For the text-containing cell, return its midpoint in [x, y] coordinate format. 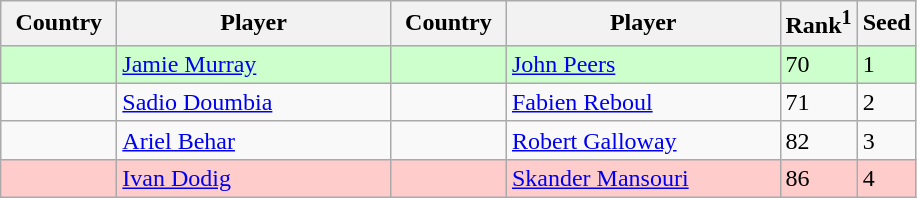
86 [818, 178]
Skander Mansouri [643, 178]
John Peers [643, 64]
4 [886, 178]
82 [818, 140]
3 [886, 140]
1 [886, 64]
Ivan Dodig [254, 178]
Jamie Murray [254, 64]
2 [886, 102]
Rank1 [818, 24]
Robert Galloway [643, 140]
Fabien Reboul [643, 102]
Ariel Behar [254, 140]
71 [818, 102]
70 [818, 64]
Seed [886, 24]
Sadio Doumbia [254, 102]
